Return the [X, Y] coordinate for the center point of the cell that contains the specified text.  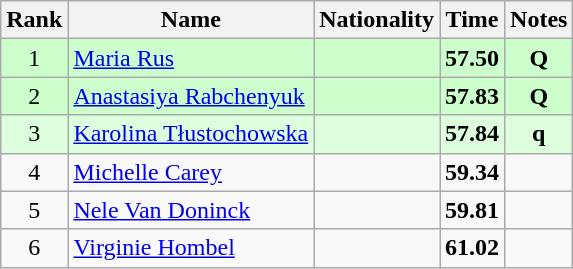
Virginie Hombel [191, 248]
q [539, 134]
Maria Rus [191, 58]
Notes [539, 20]
Karolina Tłustochowska [191, 134]
Michelle Carey [191, 172]
Time [472, 20]
Anastasiya Rabchenyuk [191, 96]
1 [34, 58]
Rank [34, 20]
Nationality [377, 20]
59.81 [472, 210]
61.02 [472, 248]
59.34 [472, 172]
5 [34, 210]
57.84 [472, 134]
3 [34, 134]
4 [34, 172]
Name [191, 20]
57.50 [472, 58]
57.83 [472, 96]
Nele Van Doninck [191, 210]
2 [34, 96]
6 [34, 248]
